Identify which cell holds the provided text, then report its (X, Y) central coordinate. 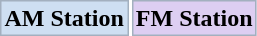
FM Station (194, 18)
AM Station (64, 18)
